Find where the given text appears and provide that cell's center as (x, y) coordinate. 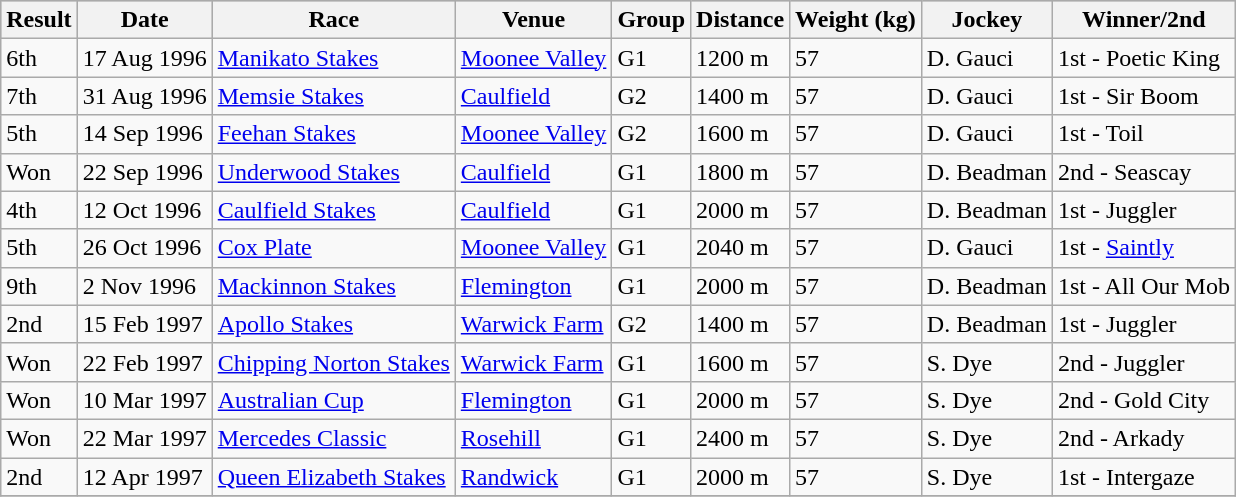
Cox Plate (334, 248)
22 Mar 1997 (144, 438)
Jockey (986, 20)
1800 m (740, 172)
9th (39, 286)
2400 m (740, 438)
15 Feb 1997 (144, 324)
10 Mar 1997 (144, 400)
Caulfield Stakes (334, 210)
Queen Elizabeth Stakes (334, 477)
1st - All Our Mob (1144, 286)
2040 m (740, 248)
1st - Saintly (1144, 248)
2nd - Seascay (1144, 172)
2 Nov 1996 (144, 286)
Chipping Norton Stakes (334, 362)
1st - Intergaze (1144, 477)
31 Aug 1996 (144, 96)
17 Aug 1996 (144, 58)
Mercedes Classic (334, 438)
14 Sep 1996 (144, 134)
Apollo Stakes (334, 324)
Memsie Stakes (334, 96)
Distance (740, 20)
Rosehill (534, 438)
1st - Poetic King (1144, 58)
12 Apr 1997 (144, 477)
22 Feb 1997 (144, 362)
2nd - Juggler (1144, 362)
Australian Cup (334, 400)
Mackinnon Stakes (334, 286)
7th (39, 96)
12 Oct 1996 (144, 210)
Venue (534, 20)
2nd - Arkady (1144, 438)
Race (334, 20)
Weight (kg) (856, 20)
4th (39, 210)
1st - Sir Boom (1144, 96)
Feehan Stakes (334, 134)
26 Oct 1996 (144, 248)
Group (652, 20)
6th (39, 58)
22 Sep 1996 (144, 172)
2nd - Gold City (1144, 400)
Winner/2nd (1144, 20)
1st - Toil (1144, 134)
1200 m (740, 58)
Randwick (534, 477)
Underwood Stakes (334, 172)
Manikato Stakes (334, 58)
Result (39, 20)
Date (144, 20)
